Detect which cell encompasses the target text, then output its (x, y) center coordinate. 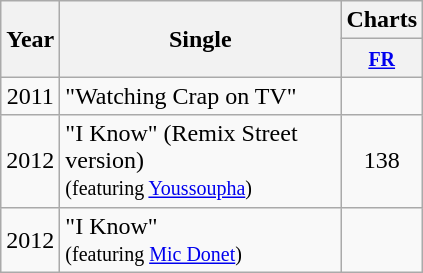
"Watching Crap on TV" (200, 96)
Single (200, 39)
2011 (30, 96)
Charts (382, 20)
"I Know"(featuring Mic Donet) (200, 240)
"I Know" (Remix Street version) (featuring Youssoupha) (200, 161)
138 (382, 161)
FR (382, 58)
Year (30, 39)
